Scan for the cell matching the given text and deliver its [X, Y] coordinate at center. 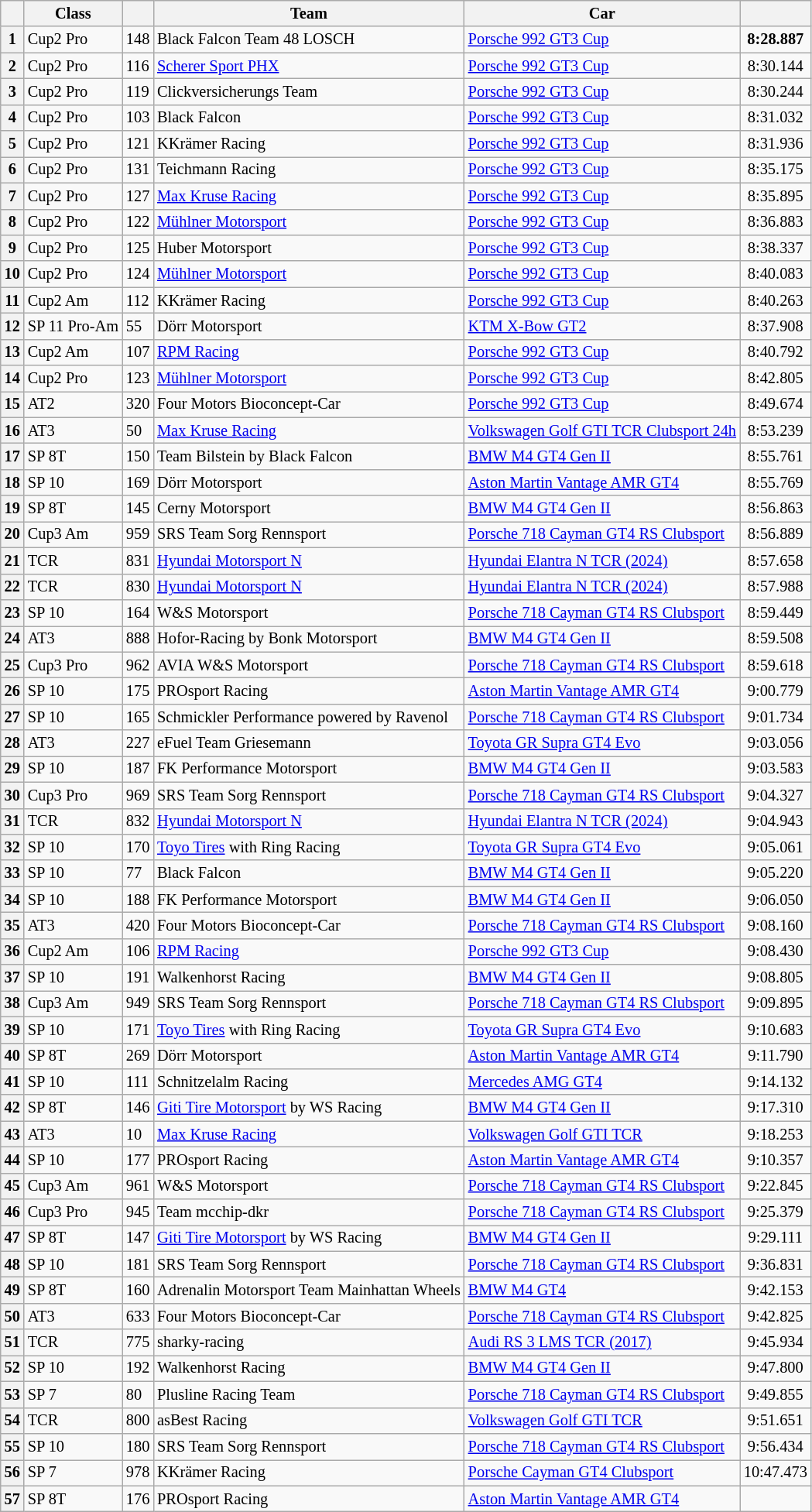
8:53.239 [776, 430]
38 [12, 1003]
121 [138, 144]
Black Falcon Team 48 LOSCH [309, 39]
116 [138, 66]
8:59.618 [776, 665]
7 [12, 196]
164 [138, 612]
Schnitzelalm Racing [309, 1082]
9:06.050 [776, 900]
8:42.805 [776, 379]
420 [138, 925]
3 [12, 91]
8 [12, 222]
9:08.430 [776, 951]
KTM X-Bow GT2 [602, 326]
9:10.357 [776, 1160]
800 [138, 1421]
43 [12, 1134]
192 [138, 1368]
13 [12, 352]
17 [12, 456]
112 [138, 300]
9:03.056 [776, 743]
8:55.761 [776, 456]
51 [12, 1342]
8:28.887 [776, 39]
8:57.988 [776, 587]
Team mcchip-dkr [309, 1212]
36 [12, 951]
9:36.831 [776, 1264]
BMW M4 GT4 [602, 1291]
9:05.061 [776, 847]
8:56.863 [776, 509]
150 [138, 456]
12 [12, 326]
177 [138, 1160]
147 [138, 1238]
9:09.895 [776, 1003]
Cerny Motorsport [309, 509]
41 [12, 1082]
29 [12, 769]
Hofor-Racing by Bonk Motorsport [309, 639]
57 [12, 1499]
160 [138, 1291]
320 [138, 404]
20 [12, 534]
37 [12, 978]
AT2 [73, 404]
39 [12, 1030]
52 [12, 1368]
23 [12, 612]
8:59.449 [776, 612]
9:08.160 [776, 925]
945 [138, 1212]
Plusline Racing Team [309, 1394]
Audi RS 3 LMS TCR (2017) [602, 1342]
Huber Motorsport [309, 248]
Team [309, 13]
9:49.855 [776, 1394]
9:08.805 [776, 978]
9:04.327 [776, 795]
8:31.936 [776, 144]
34 [12, 900]
4 [12, 118]
18 [12, 482]
16 [12, 430]
171 [138, 1030]
188 [138, 900]
831 [138, 561]
47 [12, 1238]
106 [138, 951]
asBest Racing [309, 1421]
888 [138, 639]
eFuel Team Griesemann [309, 743]
8:40.083 [776, 274]
8:30.144 [776, 66]
9:01.734 [776, 717]
8:35.895 [776, 196]
131 [138, 170]
8:36.883 [776, 222]
5 [12, 144]
180 [138, 1446]
119 [138, 91]
45 [12, 1186]
26 [12, 691]
Volkswagen Golf GTI TCR Clubsport 24h [602, 430]
49 [12, 1291]
9:10.683 [776, 1030]
8:38.337 [776, 248]
9:45.934 [776, 1342]
9:11.790 [776, 1056]
Teichmann Racing [309, 170]
10:47.473 [776, 1473]
124 [138, 274]
2 [12, 66]
111 [138, 1082]
9:56.434 [776, 1446]
125 [138, 248]
42 [12, 1108]
148 [138, 39]
8:35.175 [776, 170]
53 [12, 1394]
9 [12, 248]
9:22.845 [776, 1186]
Adrenalin Motorsport Team Mainhattan Wheels [309, 1291]
9:14.132 [776, 1082]
8:57.658 [776, 561]
32 [12, 847]
8:37.908 [776, 326]
103 [138, 118]
1 [12, 39]
48 [12, 1264]
969 [138, 795]
Mercedes AMG GT4 [602, 1082]
Schmickler Performance powered by Ravenol [309, 717]
21 [12, 561]
24 [12, 639]
8:49.674 [776, 404]
19 [12, 509]
127 [138, 196]
9:42.825 [776, 1316]
44 [12, 1160]
832 [138, 821]
227 [138, 743]
35 [12, 925]
949 [138, 1003]
11 [12, 300]
8:31.032 [776, 118]
107 [138, 352]
145 [138, 509]
633 [138, 1316]
9:25.379 [776, 1212]
9:18.253 [776, 1134]
25 [12, 665]
830 [138, 587]
123 [138, 379]
8:40.263 [776, 300]
9:03.583 [776, 769]
8:40.792 [776, 352]
Class [73, 13]
Clickversicherungs Team [309, 91]
28 [12, 743]
170 [138, 847]
Porsche Cayman GT4 Clubsport [602, 1473]
165 [138, 717]
30 [12, 795]
961 [138, 1186]
31 [12, 821]
80 [138, 1394]
175 [138, 691]
sharky-racing [309, 1342]
40 [12, 1056]
56 [12, 1473]
27 [12, 717]
962 [138, 665]
122 [138, 222]
8:55.769 [776, 482]
9:05.220 [776, 873]
46 [12, 1212]
8:59.508 [776, 639]
Car [602, 13]
9:04.943 [776, 821]
181 [138, 1264]
9:00.779 [776, 691]
187 [138, 769]
269 [138, 1056]
9:51.651 [776, 1421]
14 [12, 379]
9:47.800 [776, 1368]
15 [12, 404]
AVIA W&S Motorsport [309, 665]
33 [12, 873]
775 [138, 1342]
SP 11 Pro-Am [73, 326]
Team Bilstein by Black Falcon [309, 456]
8:30.244 [776, 91]
6 [12, 170]
9:29.111 [776, 1238]
77 [138, 873]
54 [12, 1421]
9:17.310 [776, 1108]
Scherer Sport PHX [309, 66]
978 [138, 1473]
146 [138, 1108]
169 [138, 482]
959 [138, 534]
176 [138, 1499]
22 [12, 587]
191 [138, 978]
9:42.153 [776, 1291]
8:56.889 [776, 534]
